Search for the cell housing the specified text and yield its [X, Y] center coordinate. 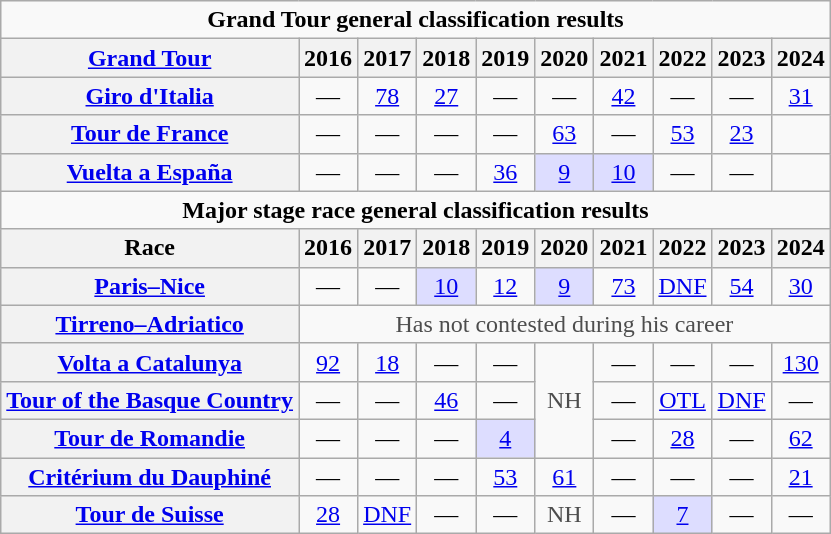
63 [564, 134]
Tirreno–Adriatico [150, 324]
78 [388, 96]
62 [800, 438]
54 [742, 286]
4 [506, 438]
7 [682, 515]
OTL [682, 400]
36 [506, 172]
Grand Tour [150, 58]
Has not contested during his career [565, 324]
Major stage race general classification results [416, 210]
Paris–Nice [150, 286]
42 [624, 96]
61 [564, 477]
Tour de France [150, 134]
Tour de Suisse [150, 515]
30 [800, 286]
92 [328, 362]
Vuelta a España [150, 172]
31 [800, 96]
Critérium du Dauphiné [150, 477]
Grand Tour general classification results [416, 20]
27 [446, 96]
Volta a Catalunya [150, 362]
73 [624, 286]
21 [800, 477]
18 [388, 362]
12 [506, 286]
Tour de Romandie [150, 438]
Giro d'Italia [150, 96]
23 [742, 134]
130 [800, 362]
Tour of the Basque Country [150, 400]
Race [150, 248]
46 [446, 400]
